Capture the cell that displays the provided text and extract its [x, y] central coordinate. 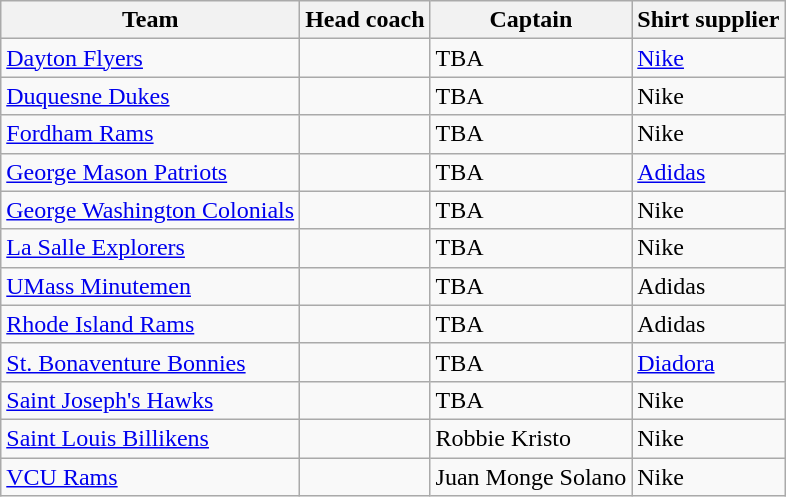
Saint Joseph's Hawks [150, 400]
La Salle Explorers [150, 248]
Duquesne Dukes [150, 96]
George Washington Colonials [150, 210]
Captain [531, 20]
St. Bonaventure Bonnies [150, 362]
Juan Monge Solano [531, 477]
VCU Rams [150, 477]
Rhode Island Rams [150, 324]
Team [150, 20]
Dayton Flyers [150, 58]
Saint Louis Billikens [150, 438]
UMass Minutemen [150, 286]
Head coach [365, 20]
George Mason Patriots [150, 172]
Diadora [708, 362]
Robbie Kristo [531, 438]
Fordham Rams [150, 134]
Shirt supplier [708, 20]
